For the text-containing cell, return its midpoint in (x, y) coordinate format. 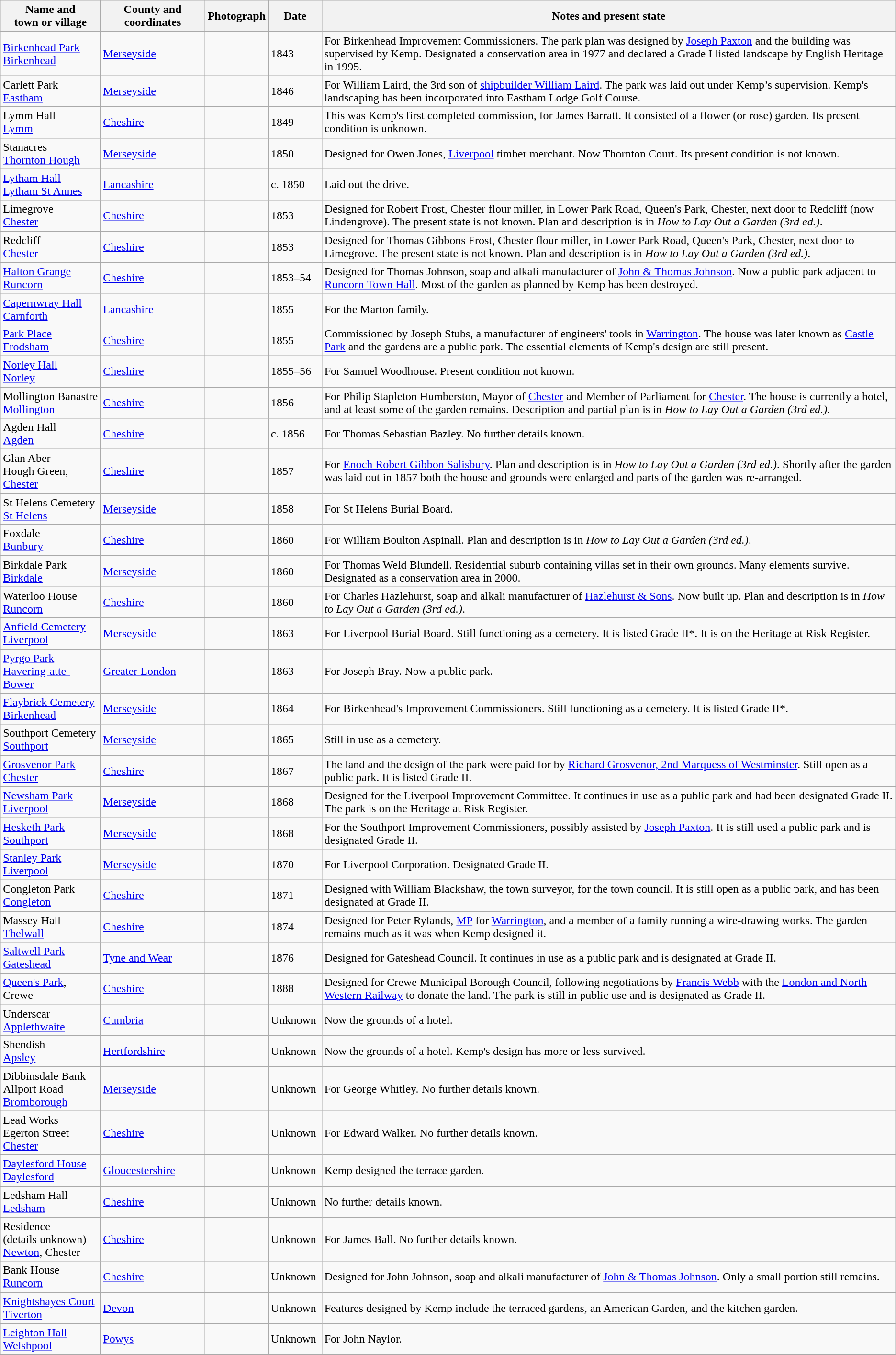
Hertfordshire (153, 1051)
Massey HallThelwall (51, 927)
Halton GrangeRuncorn (51, 278)
c. 1856 (295, 434)
Waterloo HouseRuncorn (51, 602)
Lytham HallLytham St Annes (51, 185)
For Joseph Bray. Now a public park. (609, 671)
Name andtown or village (51, 16)
Date (295, 16)
1864 (295, 708)
1843 (295, 54)
For James Ball. No further details known. (609, 1239)
Pyrgo ParkHavering-atte-Bower (51, 671)
1858 (295, 509)
LimegroveChester (51, 215)
St Helens CemeterySt Helens (51, 509)
1871 (295, 895)
1856 (295, 402)
1855–56 (295, 371)
Designed for John Johnson, soap and alkali manufacturer of John & Thomas Johnson. Only a small portion still remains. (609, 1277)
Newsham ParkLiverpool (51, 802)
Cumbria (153, 1020)
Congleton ParkCongleton (51, 895)
For John Naylor. (609, 1339)
Knightshayes CourtTiverton (51, 1308)
For Samuel Woodhouse. Present condition not known. (609, 371)
Carlett ParkEastham (51, 91)
1888 (295, 989)
For Liverpool Corporation. Designated Grade II. (609, 864)
RedcliffChester (51, 247)
Devon (153, 1308)
Now the grounds of a hotel. (609, 1020)
Capernwray HallCarnforth (51, 309)
For the Southport Improvement Commissioners, possibly assisted by Joseph Paxton. It is still used a public park and is designated Grade II. (609, 833)
Birkenhead ParkBirkenhead (51, 54)
For Thomas Sebastian Bazley. No further details known. (609, 434)
County andcoordinates (153, 16)
Greater London (153, 671)
Designed with William Blackshaw, the town surveyor, for the town council. It is still open as a public park, and has been designated at Grade II. (609, 895)
1846 (295, 91)
Lead WorksEgerton StreetChester (51, 1133)
Stanley ParkLiverpool (51, 864)
For St Helens Burial Board. (609, 509)
Grosvenor Park Chester (51, 771)
FoxdaleBunbury (51, 540)
Bank HouseRuncorn (51, 1277)
Birkdale ParkBirkdale (51, 571)
StanacresThornton Hough (51, 153)
Queen's Park, Crewe (51, 989)
1865 (295, 740)
Lymm HallLymm (51, 123)
ShendishApsley (51, 1051)
For George Whitley. No further details known. (609, 1089)
Anfield CemeteryLiverpool (51, 634)
For Edward Walker. No further details known. (609, 1133)
1857 (295, 471)
For the Marton family. (609, 309)
Designed for Gateshead Council. It continues in use as a public park and is designated at Grade II. (609, 958)
Now the grounds of a hotel. Kemp's design has more or less survived. (609, 1051)
Kemp designed the terrace garden. (609, 1171)
UnderscarApplethwaite (51, 1020)
Features designed by Kemp include the terraced gardens, an American Garden, and the kitchen garden. (609, 1308)
Southport CemeterySouthport (51, 740)
Notes and present state (609, 16)
Powys (153, 1339)
Saltwell ParkGateshead (51, 958)
1850 (295, 153)
Agden HallAgden (51, 434)
c. 1850 (295, 185)
Still in use as a cemetery. (609, 740)
1867 (295, 771)
1876 (295, 958)
Norley HallNorley (51, 371)
Residence(details unknown)Newton, Chester (51, 1239)
Daylesford HouseDaylesford (51, 1171)
For William Boulton Aspinall. Plan and description is in How to Lay Out a Garden (3rd ed.). (609, 540)
For Liverpool Burial Board. Still functioning as a cemetery. It is listed Grade II*. It is on the Heritage at Risk Register. (609, 634)
Gloucestershire (153, 1171)
1853–54 (295, 278)
1870 (295, 864)
This was Kemp's first completed commission, for James Barratt. It consisted of a flower (or rose) garden. Its present condition is unknown. (609, 123)
Photograph (236, 16)
1874 (295, 927)
For Birkenhead's Improvement Commissioners. Still functioning as a cemetery. It is listed Grade II*. (609, 708)
Designed for Owen Jones, Liverpool timber merchant. Now Thornton Court. Its present condition is not known. (609, 153)
Ledsham HallLedsham (51, 1201)
Tyne and Wear (153, 958)
1849 (295, 123)
No further details known. (609, 1201)
Laid out the drive. (609, 185)
Leighton HallWelshpool (51, 1339)
Park PlaceFrodsham (51, 340)
Flaybrick CemeteryBirkenhead (51, 708)
Hesketh ParkSouthport (51, 833)
Glan AberHough Green,Chester (51, 471)
Mollington BanastreMollington (51, 402)
Dibbinsdale BankAllport RoadBromborough (51, 1089)
